Detect which cell encompasses the target text, then output its [X, Y] center coordinate. 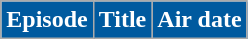
Episode [47, 20]
Air date [200, 20]
Title [122, 20]
